Output the (X, Y) coordinate of the center of the cell containing the given text.  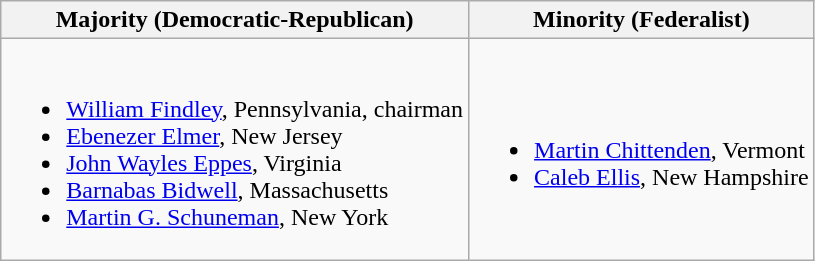
Majority (Democratic-Republican) (235, 20)
Minority (Federalist) (642, 20)
Martin Chittenden, VermontCaleb Ellis, New Hampshire (642, 150)
